Output the [X, Y] coordinate of the center of the cell containing the given text.  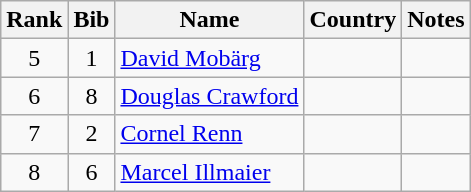
1 [92, 58]
Cornel Renn [210, 134]
David Mobärg [210, 58]
Notes [436, 20]
Name [210, 20]
7 [34, 134]
Rank [34, 20]
Marcel Illmaier [210, 172]
2 [92, 134]
5 [34, 58]
Country [353, 20]
Douglas Crawford [210, 96]
Bib [92, 20]
